Provide the (X, Y) coordinate of the cell's center where the given text is located.  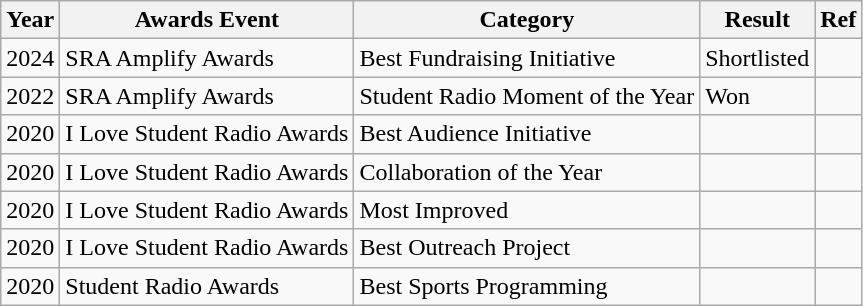
Category (527, 20)
Won (758, 96)
Best Audience Initiative (527, 134)
Year (30, 20)
Best Fundraising Initiative (527, 58)
2024 (30, 58)
Collaboration of the Year (527, 172)
Result (758, 20)
Student Radio Moment of the Year (527, 96)
Shortlisted (758, 58)
Student Radio Awards (207, 286)
Most Improved (527, 210)
Best Sports Programming (527, 286)
Awards Event (207, 20)
Best Outreach Project (527, 248)
Ref (838, 20)
2022 (30, 96)
